Find where the given text appears and provide that cell's center as (x, y) coordinate. 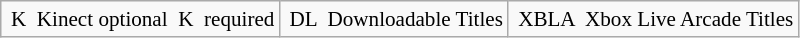
XBLA Xbox Live Arcade Titles (653, 18)
DL Downloadable Titles (394, 18)
K Kinect optional K required (140, 18)
